Capture the cell that displays the provided text and extract its [X, Y] central coordinate. 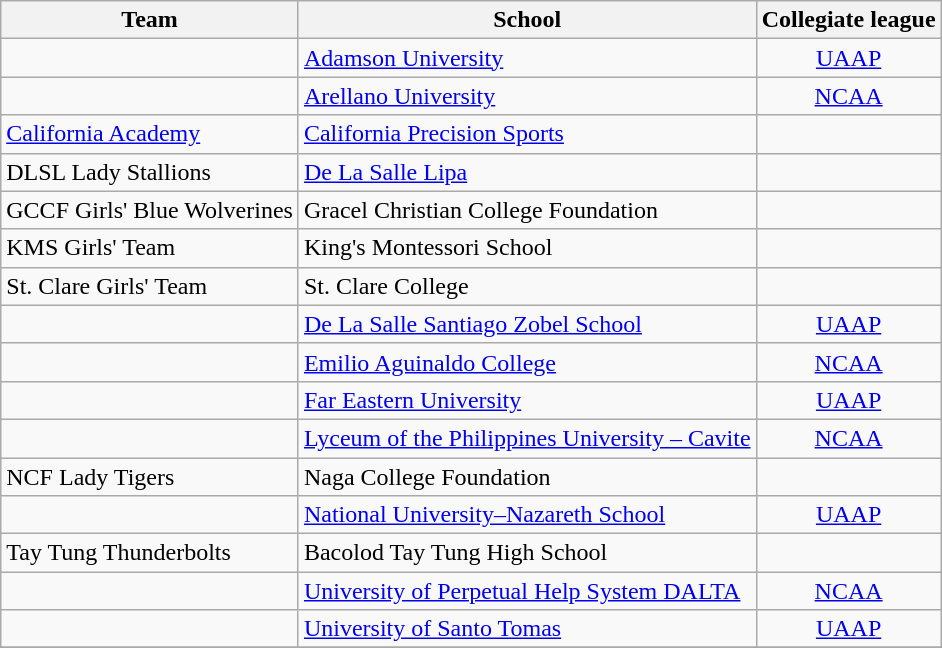
University of Perpetual Help System DALTA [527, 591]
Gracel Christian College Foundation [527, 210]
Team [150, 20]
NCF Lady Tigers [150, 477]
St. Clare College [527, 286]
Adamson University [527, 58]
School [527, 20]
De La Salle Lipa [527, 172]
Naga College Foundation [527, 477]
Tay Tung Thunderbolts [150, 553]
National University–Nazareth School [527, 515]
GCCF Girls' Blue Wolverines [150, 210]
St. Clare Girls' Team [150, 286]
Emilio Aguinaldo College [527, 362]
DLSL Lady Stallions [150, 172]
Far Eastern University [527, 400]
Bacolod Tay Tung High School [527, 553]
Arellano University [527, 96]
California Academy [150, 134]
De La Salle Santiago Zobel School [527, 324]
KMS Girls' Team [150, 248]
King's Montessori School [527, 248]
Collegiate league [848, 20]
California Precision Sports [527, 134]
Lyceum of the Philippines University – Cavite [527, 438]
University of Santo Tomas [527, 629]
